Scan for the cell matching the given text and deliver its [x, y] coordinate at center. 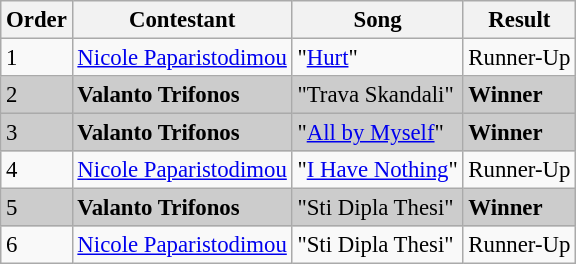
5 [36, 208]
1 [36, 58]
Result [520, 20]
6 [36, 245]
2 [36, 95]
"Trava Skandali" [378, 95]
"All by Myself" [378, 133]
3 [36, 133]
Contestant [182, 20]
4 [36, 170]
Order [36, 20]
Song [378, 20]
"Hurt" [378, 58]
"I Have Nothing" [378, 170]
